Return (x, y) of the center of cell containing provided text 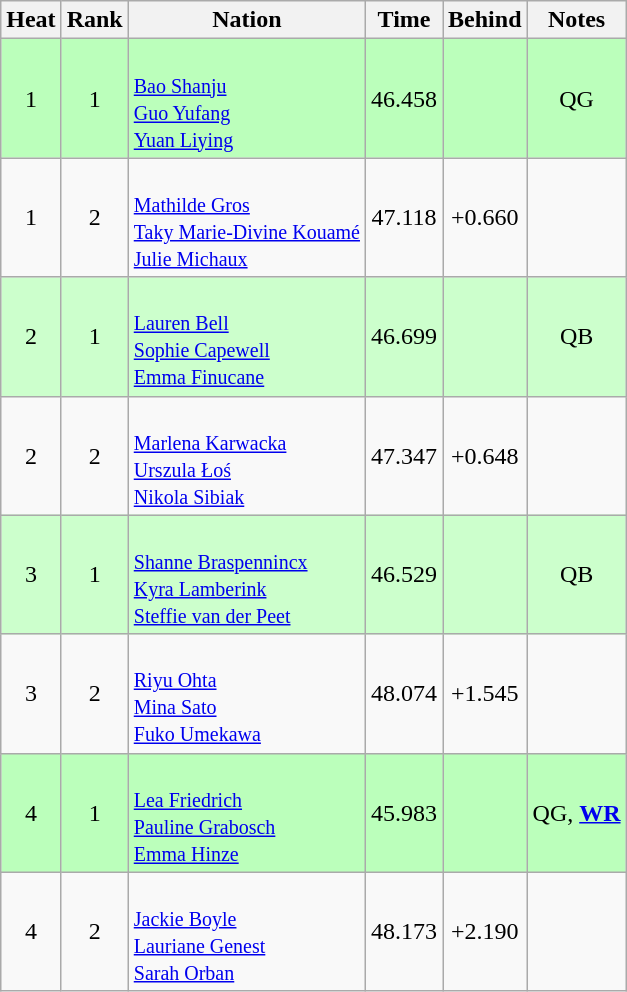
Shanne BraspennincxKyra LamberinkSteffie van der Peet (246, 574)
QG, WR (576, 812)
46.699 (404, 336)
Behind (485, 20)
Lauren BellSophie CapewellEmma Finucane (246, 336)
+1.545 (485, 694)
Jackie BoyleLauriane GenestSarah Orban (246, 932)
Notes (576, 20)
46.529 (404, 574)
48.173 (404, 932)
47.347 (404, 456)
45.983 (404, 812)
Mathilde GrosTaky Marie-Divine KouaméJulie Michaux (246, 218)
Heat (31, 20)
+0.648 (485, 456)
QG (576, 98)
Rank (94, 20)
Time (404, 20)
Riyu OhtaMina SatoFuko Umekawa (246, 694)
Bao ShanjuGuo YufangYuan Liying (246, 98)
+0.660 (485, 218)
Nation (246, 20)
Marlena KarwackaUrszula ŁośNikola Sibiak (246, 456)
48.074 (404, 694)
+2.190 (485, 932)
46.458 (404, 98)
Lea FriedrichPauline GraboschEmma Hinze (246, 812)
47.118 (404, 218)
